Output the (x, y) coordinate of the center of the cell containing the given text.  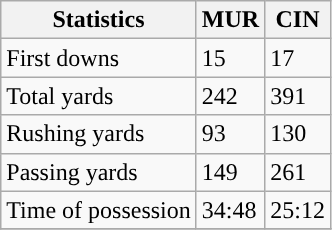
First downs (99, 58)
149 (230, 172)
Rushing yards (99, 134)
17 (298, 58)
Passing yards (99, 172)
15 (230, 58)
242 (230, 96)
Time of possession (99, 210)
Statistics (99, 20)
34:48 (230, 210)
93 (230, 134)
Total yards (99, 96)
261 (298, 172)
130 (298, 134)
391 (298, 96)
MUR (230, 20)
25:12 (298, 210)
CIN (298, 20)
